Return the (X, Y) coordinate for the center point of the cell that contains the specified text.  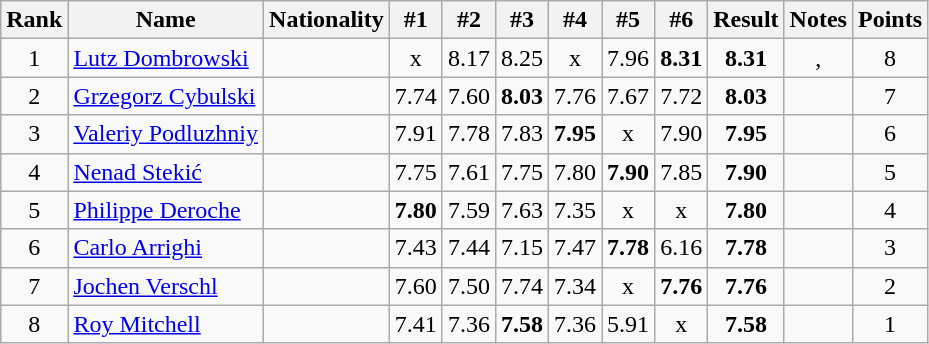
Philippe Deroche (166, 210)
7.91 (416, 134)
Nationality (327, 20)
Roy Mitchell (166, 324)
7.83 (522, 134)
Grzegorz Cybulski (166, 96)
7.96 (628, 58)
Notes (818, 20)
#5 (628, 20)
5.91 (628, 324)
Points (890, 20)
7.85 (682, 172)
7.43 (416, 248)
7.63 (522, 210)
7.50 (468, 286)
#1 (416, 20)
7.59 (468, 210)
Name (166, 20)
7.72 (682, 96)
Jochen Verschl (166, 286)
, (818, 58)
7.67 (628, 96)
8.17 (468, 58)
Nenad Stekić (166, 172)
7.47 (574, 248)
6.16 (682, 248)
Lutz Dombrowski (166, 58)
7.44 (468, 248)
Result (746, 20)
#3 (522, 20)
Carlo Arrighi (166, 248)
7.41 (416, 324)
Valeriy Podluzhniy (166, 134)
#2 (468, 20)
#4 (574, 20)
7.35 (574, 210)
#6 (682, 20)
7.34 (574, 286)
Rank (34, 20)
7.15 (522, 248)
8.25 (522, 58)
7.61 (468, 172)
